From the cell containing the given text, extract its center point as (X, Y) coordinate. 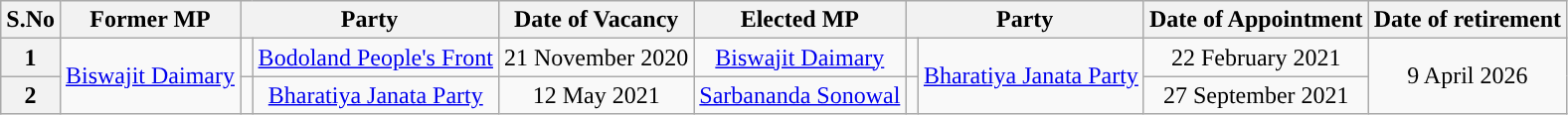
9 April 2026 (1468, 76)
Date of Vacancy (596, 20)
2 (31, 95)
Elected MP (799, 20)
21 November 2020 (596, 57)
12 May 2021 (596, 95)
S.No (31, 20)
Sarbananda Sonowal (799, 95)
27 September 2021 (1256, 95)
Date of retirement (1468, 20)
Bodoland People's Front (376, 57)
Date of Appointment (1256, 20)
22 February 2021 (1256, 57)
1 (31, 57)
Former MP (149, 20)
